Detect which cell encompasses the target text, then output its [x, y] center coordinate. 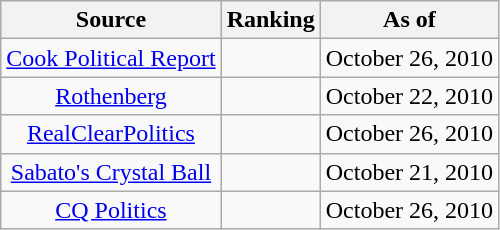
Sabato's Crystal Ball [111, 172]
Ranking [270, 20]
Cook Political Report [111, 58]
October 22, 2010 [409, 96]
Source [111, 20]
Rothenberg [111, 96]
October 21, 2010 [409, 172]
CQ Politics [111, 210]
As of [409, 20]
RealClearPolitics [111, 134]
